Locate the cell with the specified text and output its (X, Y) center coordinate. 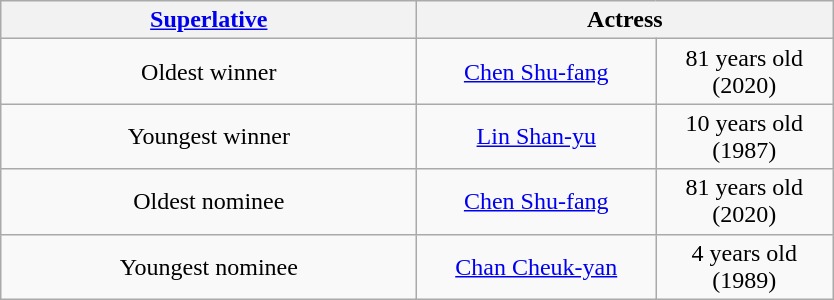
4 years old(1989) (744, 266)
Youngest nominee (209, 266)
Oldest winner (209, 72)
Superlative (209, 20)
Youngest winner (209, 136)
Oldest nominee (209, 202)
10 years old(1987) (744, 136)
Actress (625, 20)
Lin Shan-yu (536, 136)
Chan Cheuk-yan (536, 266)
